Identify which cell holds the provided text, then report its [X, Y] central coordinate. 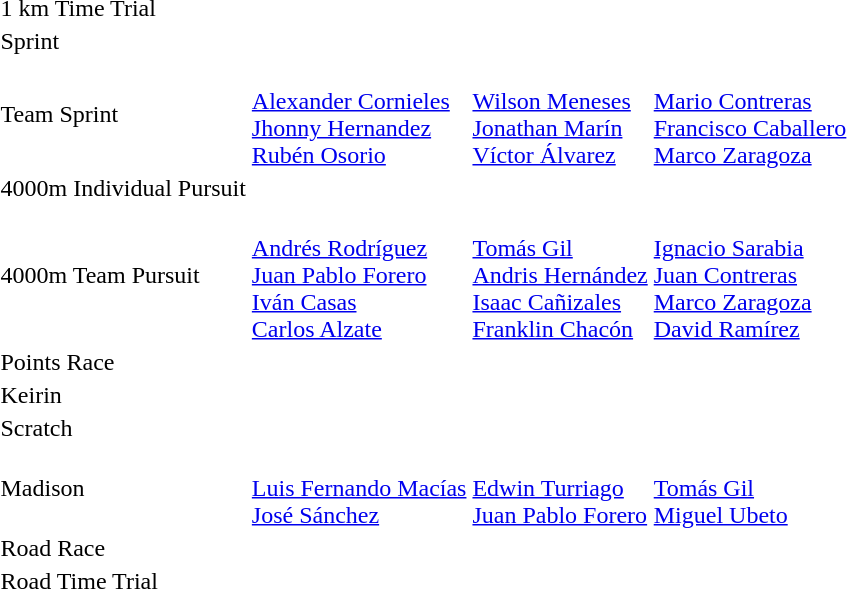
Wilson MenesesJonathan MarínVíctor Álvarez [560, 114]
Edwin TurriagoJuan Pablo Forero [560, 488]
Tomás GilAndris HernándezIsaac CañizalesFranklin Chacón [560, 275]
Alexander CornielesJhonny HernandezRubén Osorio [359, 114]
Andrés RodríguezJuan Pablo ForeroIván CasasCarlos Alzate [359, 275]
Luis Fernando MacíasJosé Sánchez [359, 488]
